Identify which cell holds the provided text, then report its [x, y] central coordinate. 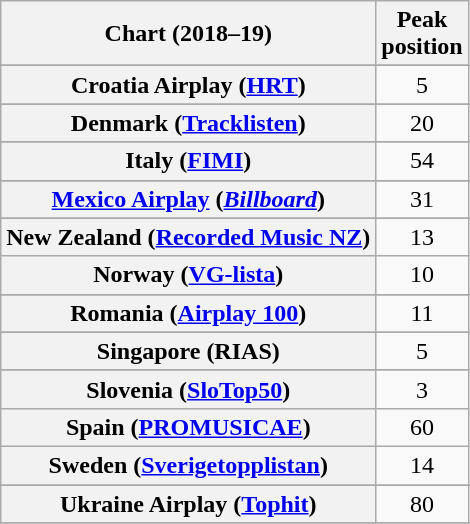
Slovenia (SloTop50) [188, 389]
Chart (2018–19) [188, 34]
10 [422, 275]
Peakposition [422, 34]
60 [422, 427]
Ukraine Airplay (Tophit) [188, 503]
14 [422, 465]
31 [422, 199]
80 [422, 503]
13 [422, 237]
3 [422, 389]
54 [422, 161]
11 [422, 313]
Spain (PROMUSICAE) [188, 427]
New Zealand (Recorded Music NZ) [188, 237]
Mexico Airplay (Billboard) [188, 199]
20 [422, 123]
Italy (FIMI) [188, 161]
Croatia Airplay (HRT) [188, 85]
Sweden (Sverigetopplistan) [188, 465]
Romania (Airplay 100) [188, 313]
Denmark (Tracklisten) [188, 123]
Norway (VG-lista) [188, 275]
Singapore (RIAS) [188, 351]
